Find where the given text appears and provide that cell's center as [x, y] coordinate. 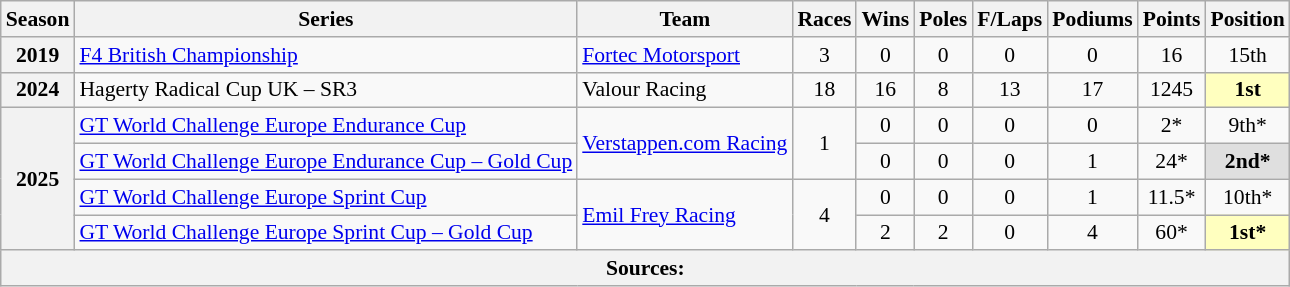
18 [824, 90]
1245 [1172, 90]
Series [326, 19]
GT World Challenge Europe Endurance Cup – Gold Cup [326, 162]
Valour Racing [684, 90]
Team [684, 19]
2019 [38, 55]
2025 [38, 179]
Position [1247, 19]
13 [1010, 90]
15th [1247, 55]
Races [824, 19]
Hagerty Radical Cup UK – SR3 [326, 90]
Fortec Motorsport [684, 55]
Wins [885, 19]
24* [1172, 162]
1st* [1247, 233]
60* [1172, 233]
F4 British Championship [326, 55]
Podiums [1092, 19]
9th* [1247, 126]
Points [1172, 19]
3 [824, 55]
10th* [1247, 197]
Verstappen.com Racing [684, 144]
GT World Challenge Europe Endurance Cup [326, 126]
2nd* [1247, 162]
F/Laps [1010, 19]
17 [1092, 90]
Poles [943, 19]
Emil Frey Racing [684, 214]
2* [1172, 126]
GT World Challenge Europe Sprint Cup – Gold Cup [326, 233]
8 [943, 90]
11.5* [1172, 197]
1st [1247, 90]
Sources: [646, 269]
2024 [38, 90]
Season [38, 19]
GT World Challenge Europe Sprint Cup [326, 197]
